Output the [x, y] coordinate of the center of the cell containing the given text.  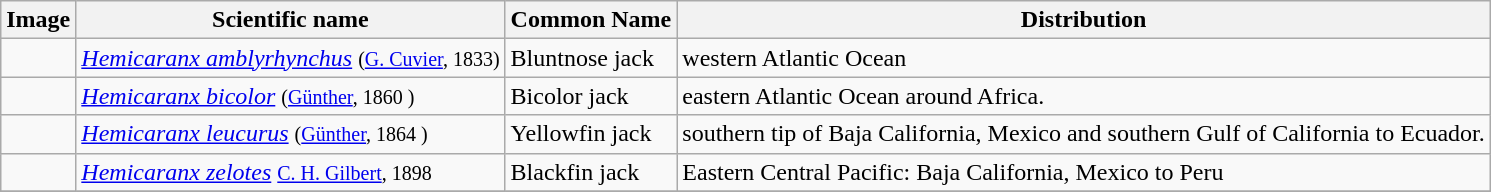
Eastern Central Pacific: Baja California, Mexico to Peru [1084, 172]
Bluntnose jack [591, 58]
southern tip of Baja California, Mexico and southern Gulf of California to Ecuador. [1084, 134]
western Atlantic Ocean [1084, 58]
Distribution [1084, 20]
Yellowfin jack [591, 134]
Image [38, 20]
Blackfin jack [591, 172]
Hemicaranx bicolor (Günther, 1860 ) [290, 96]
Hemicaranx amblyrhynchus (G. Cuvier, 1833) [290, 58]
Hemicaranx zelotes C. H. Gilbert, 1898 [290, 172]
Scientific name [290, 20]
eastern Atlantic Ocean around Africa. [1084, 96]
Hemicaranx leucurus (Günther, 1864 ) [290, 134]
Bicolor jack [591, 96]
Common Name [591, 20]
